Locate the cell with the specified text and output its (x, y) center coordinate. 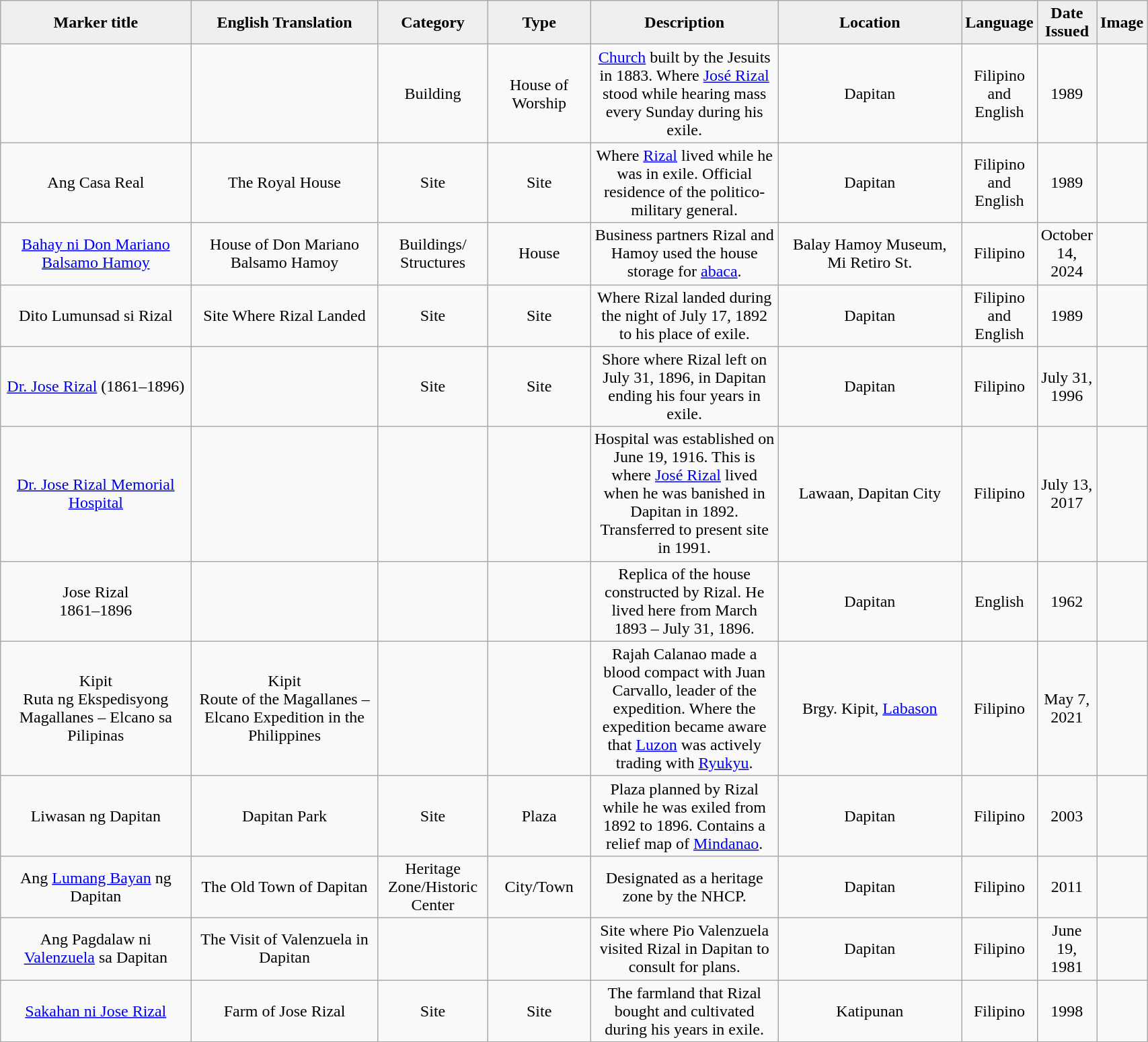
Balay Hamoy Museum, Mi Retiro St. (870, 254)
House (539, 254)
Where Rizal landed during the night of July 17, 1892 to his place of exile. (684, 315)
Dapitan Park (284, 815)
Date Issued (1067, 23)
Shore where Rizal left on July 31, 1896, in Dapitan ending his four years in exile. (684, 386)
KipitRuta ng Ekspedisyong Magallanes – Elcano sa Pilipinas (95, 708)
English (999, 601)
Replica of the house constructed by Rizal. He lived here from March 1893 – July 31, 1896. (684, 601)
Dito Lumunsad si Rizal (95, 315)
1962 (1067, 601)
Brgy. Kipit, Labason (870, 708)
Liwasan ng Dapitan (95, 815)
Language (999, 23)
Plaza planned by Rizal while he was exiled from 1892 to 1896. Contains a relief map of Mindanao. (684, 815)
English Translation (284, 23)
October 14, 2024 (1067, 254)
Lawaan, Dapitan City (870, 494)
Dr. Jose Rizal (1861–1896) (95, 386)
July 31, 1996 (1067, 386)
Heritage Zone/Historic Center (433, 887)
Katipunan (870, 1010)
Ang Casa Real (95, 183)
Designated as a heritage zone by the NHCP. (684, 887)
Business partners Rizal and Hamoy used the house storage for abaca. (684, 254)
The Visit of Valenzuela in Dapitan (284, 948)
May 7, 2021 (1067, 708)
The Royal House (284, 183)
Farm of Jose Rizal (284, 1010)
2011 (1067, 887)
June 19, 1981 (1067, 948)
Site where Pio Valenzuela visited Rizal in Dapitan to consult for plans. (684, 948)
Image (1122, 23)
Description (684, 23)
Where Rizal lived while he was in exile. Official residence of the politico-military general. (684, 183)
House of Worship (539, 94)
City/Town (539, 887)
Type (539, 23)
July 13, 2017 (1067, 494)
KipitRoute of the Magallanes – Elcano Expedition in the Philippines (284, 708)
2003 (1067, 815)
Buildings/Structures (433, 254)
House of Don Mariano Balsamo Hamoy (284, 254)
Ang Pagdalaw ni Valenzuela sa Dapitan (95, 948)
Building (433, 94)
Ang Lumang Bayan ng Dapitan (95, 887)
The Old Town of Dapitan (284, 887)
Plaza (539, 815)
Bahay ni Don Mariano Balsamo Hamoy (95, 254)
1998 (1067, 1010)
Sakahan ni Jose Rizal (95, 1010)
Category (433, 23)
Jose Rizal 1861–1896 (95, 601)
Church built by the Jesuits in 1883. Where José Rizal stood while hearing mass every Sunday during his exile. (684, 94)
Marker title (95, 23)
Location (870, 23)
Dr. Jose Rizal Memorial Hospital (95, 494)
Site Where Rizal Landed (284, 315)
The farmland that Rizal bought and cultivated during his years in exile. (684, 1010)
